For the text-containing cell, return its midpoint in [X, Y] coordinate format. 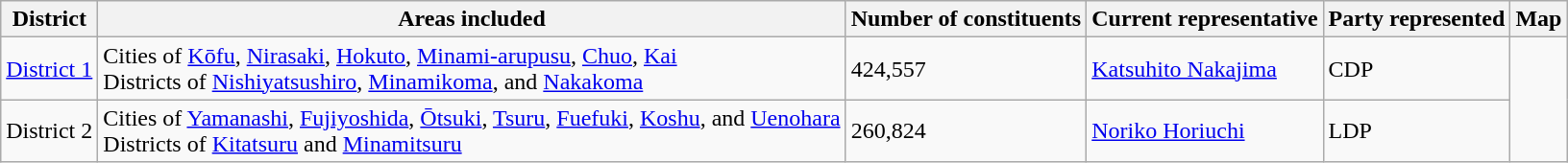
Party represented [1416, 19]
Areas included [472, 19]
Katsuhito Nakajima [1205, 69]
District 2 [50, 130]
424,557 [967, 69]
Number of constituents [967, 19]
260,824 [967, 130]
Current representative [1205, 19]
District [50, 19]
CDP [1416, 69]
Cities of Yamanashi, Fujiyoshida, Ōtsuki, Tsuru, Fuefuki, Koshu, and UenoharaDistricts of Kitatsuru and Minamitsuru [472, 130]
Cities of Kōfu, Nirasaki, Hokuto, Minami-arupusu, Chuo, KaiDistricts of Nishiyatsushiro, Minamikoma, and Nakakoma [472, 69]
Noriko Horiuchi [1205, 130]
LDP [1416, 130]
District 1 [50, 69]
Map [1539, 19]
